Pinpoint the cell where the given text exists, returning its (X, Y) midpoint coordinate. 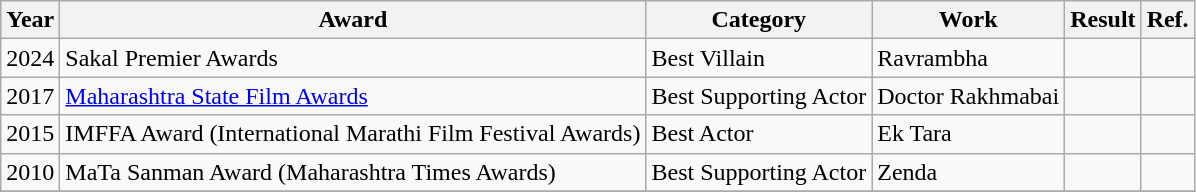
Ref. (1168, 20)
2024 (30, 58)
2017 (30, 96)
Result (1103, 20)
IMFFA Award (International Marathi Film Festival Awards) (353, 134)
Category (759, 20)
2010 (30, 172)
Maharashtra State Film Awards (353, 96)
Zenda (968, 172)
Ek Tara (968, 134)
Year (30, 20)
Best Actor (759, 134)
Award (353, 20)
Sakal Premier Awards (353, 58)
Ravrambha (968, 58)
2015 (30, 134)
MaTa Sanman Award (Maharashtra Times Awards) (353, 172)
Work (968, 20)
Best Villain (759, 58)
Doctor Rakhmabai (968, 96)
